Determine the [x, y] coordinate at the center of the cell enclosing the given text.  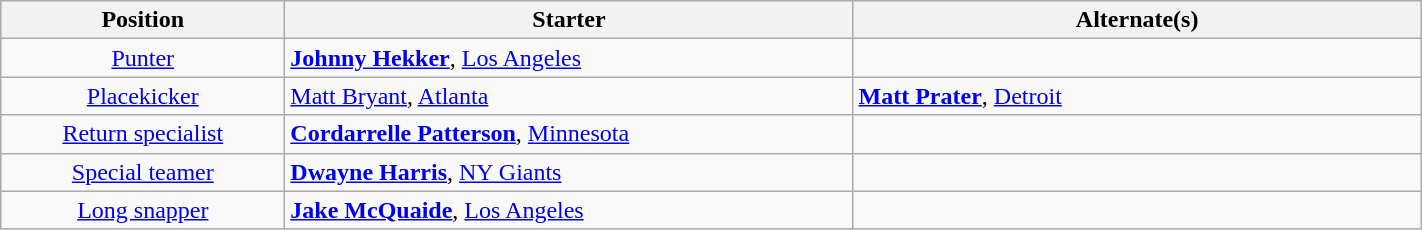
Matt Bryant, Atlanta [569, 96]
Special teamer [143, 172]
Return specialist [143, 134]
Jake McQuaide, Los Angeles [569, 210]
Matt Prater, Detroit [1137, 96]
Cordarrelle Patterson, Minnesota [569, 134]
Punter [143, 58]
Position [143, 20]
Long snapper [143, 210]
Johnny Hekker, Los Angeles [569, 58]
Alternate(s) [1137, 20]
Starter [569, 20]
Placekicker [143, 96]
Dwayne Harris, NY Giants [569, 172]
